For the text-containing cell, return its midpoint in [X, Y] coordinate format. 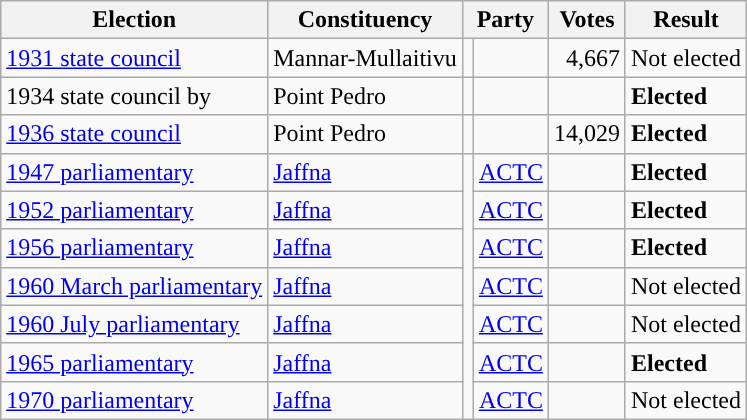
1956 parliamentary [134, 248]
1965 parliamentary [134, 362]
Votes [586, 20]
1931 state council [134, 58]
Result [686, 20]
Election [134, 20]
Party [505, 20]
1960 March parliamentary [134, 286]
1934 state council by [134, 96]
1960 July parliamentary [134, 324]
1947 parliamentary [134, 172]
4,667 [586, 58]
1970 parliamentary [134, 400]
Mannar-Mullaitivu [366, 58]
14,029 [586, 134]
1952 parliamentary [134, 210]
Constituency [366, 20]
1936 state council [134, 134]
